Scan for the cell matching the given text and deliver its [X, Y] coordinate at center. 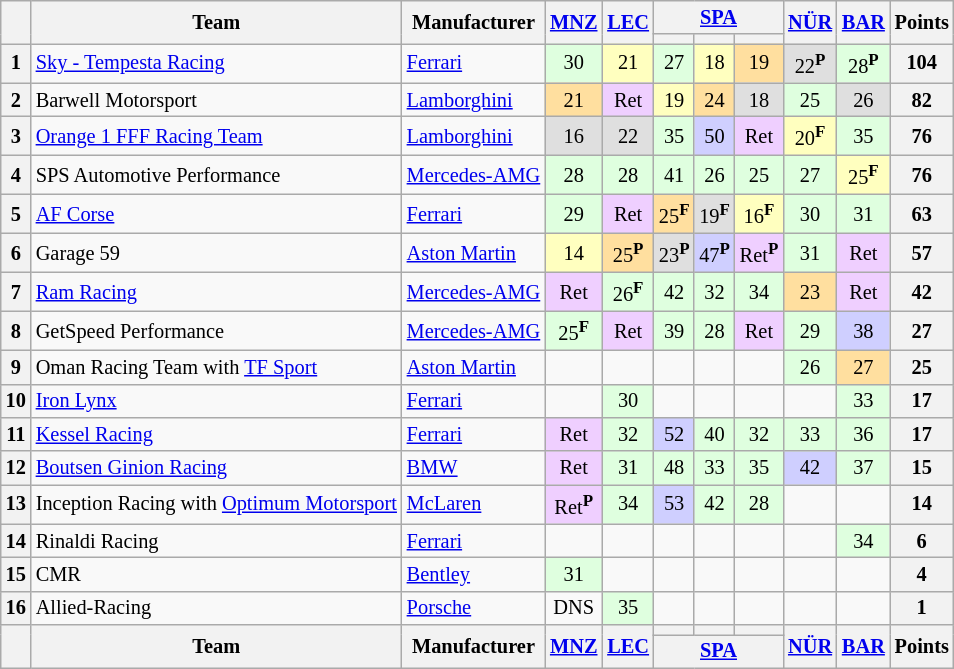
47P [714, 252]
52 [674, 434]
63 [922, 214]
GetSpeed Performance [216, 330]
22P [810, 64]
57 [922, 252]
12 [16, 468]
53 [674, 504]
37 [864, 468]
13 [16, 504]
38 [864, 330]
CMR [216, 574]
Allied-Racing [216, 608]
Ram Racing [216, 292]
Boutsen Ginion Racing [216, 468]
Kessel Racing [216, 434]
McLaren [474, 504]
22 [628, 136]
Garage 59 [216, 252]
82 [922, 100]
Bentley [474, 574]
20F [810, 136]
AF Corse [216, 214]
5 [16, 214]
Oman Racing Team with TF Sport [216, 367]
Iron Lynx [216, 401]
41 [674, 174]
Inception Racing with Optimum Motorsport [216, 504]
Barwell Motorsport [216, 100]
2 [16, 100]
104 [922, 64]
Sky - Tempesta Racing [216, 64]
19F [714, 214]
Orange 1 FFF Racing Team [216, 136]
50 [714, 136]
Porsche [474, 608]
26F [628, 292]
11 [16, 434]
SPS Automotive Performance [216, 174]
Rinaldi Racing [216, 541]
23 [810, 292]
48 [674, 468]
9 [16, 367]
28P [864, 64]
3 [16, 136]
24 [714, 100]
10 [16, 401]
7 [16, 292]
36 [864, 434]
8 [16, 330]
40 [714, 434]
16F [759, 214]
BMW [474, 468]
39 [674, 330]
23P [674, 252]
25P [628, 252]
DNS [574, 608]
